Search for the cell housing the specified text and yield its [X, Y] center coordinate. 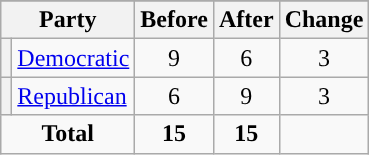
Republican [74, 96]
Before [174, 20]
Total [68, 134]
Party [68, 20]
Democratic [74, 58]
After [246, 20]
Change [324, 20]
